Identify which cell holds the provided text, then report its (x, y) central coordinate. 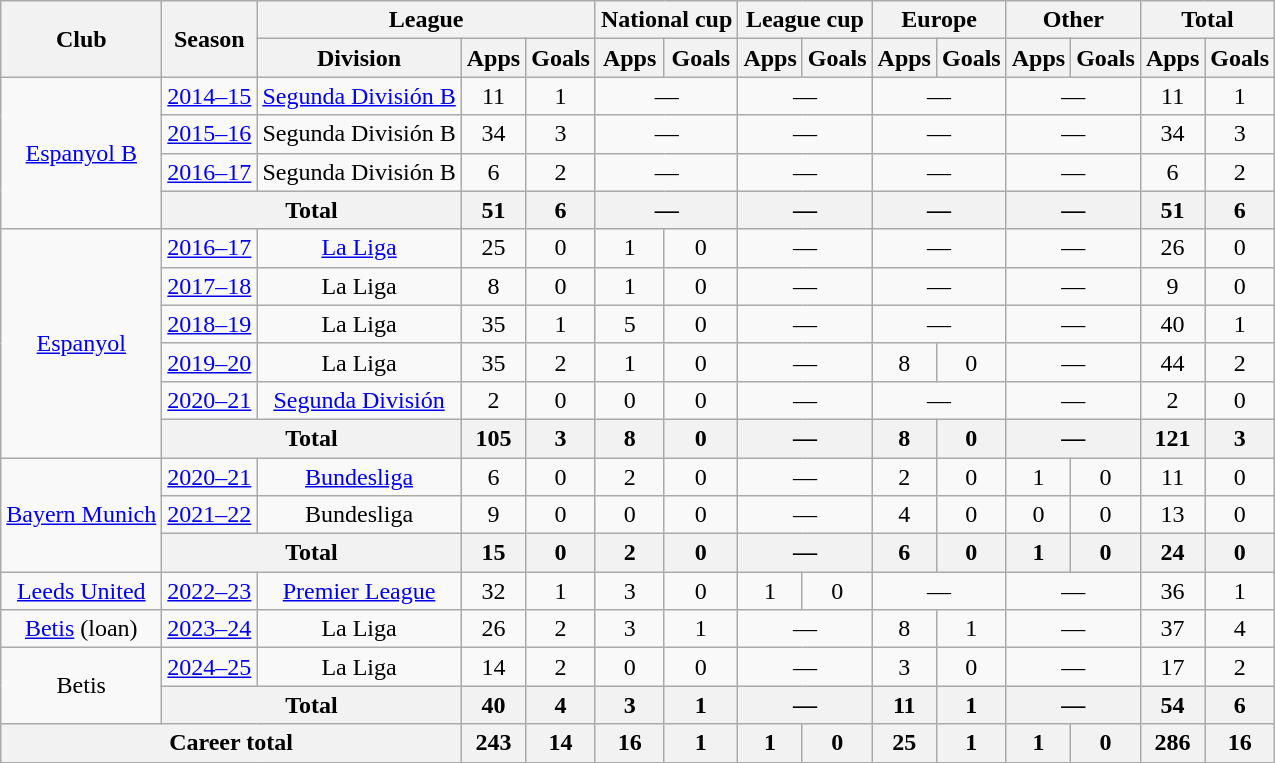
15 (493, 553)
44 (1172, 362)
243 (493, 743)
5 (629, 324)
2019–20 (210, 362)
Europe (939, 20)
2018–19 (210, 324)
24 (1172, 553)
Division (359, 58)
2021–22 (210, 515)
National cup (666, 20)
Career total (231, 743)
2022–23 (210, 591)
2017–18 (210, 286)
13 (1172, 515)
Espanyol (82, 343)
Other (1073, 20)
Club (82, 39)
Bayern Munich (82, 515)
2024–25 (210, 667)
36 (1172, 591)
Season (210, 39)
17 (1172, 667)
Premier League (359, 591)
Segunda División (359, 400)
32 (493, 591)
Leeds United (82, 591)
105 (493, 438)
Betis (82, 686)
League (426, 20)
2015–16 (210, 134)
54 (1172, 705)
37 (1172, 629)
League cup (805, 20)
2023–24 (210, 629)
Espanyol B (82, 153)
121 (1172, 438)
286 (1172, 743)
Betis (loan) (82, 629)
2014–15 (210, 96)
